Return (X, Y) of the center of cell containing provided text 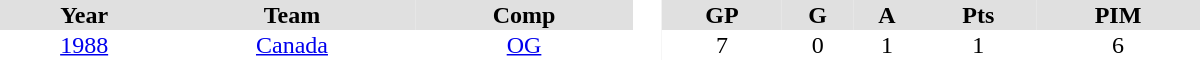
Comp (524, 15)
6 (1118, 45)
7 (722, 45)
GP (722, 15)
OG (524, 45)
0 (818, 45)
Canada (292, 45)
PIM (1118, 15)
Pts (978, 15)
Team (292, 15)
A (886, 15)
Year (84, 15)
G (818, 15)
1988 (84, 45)
